Return [x, y] of the center of cell containing provided text 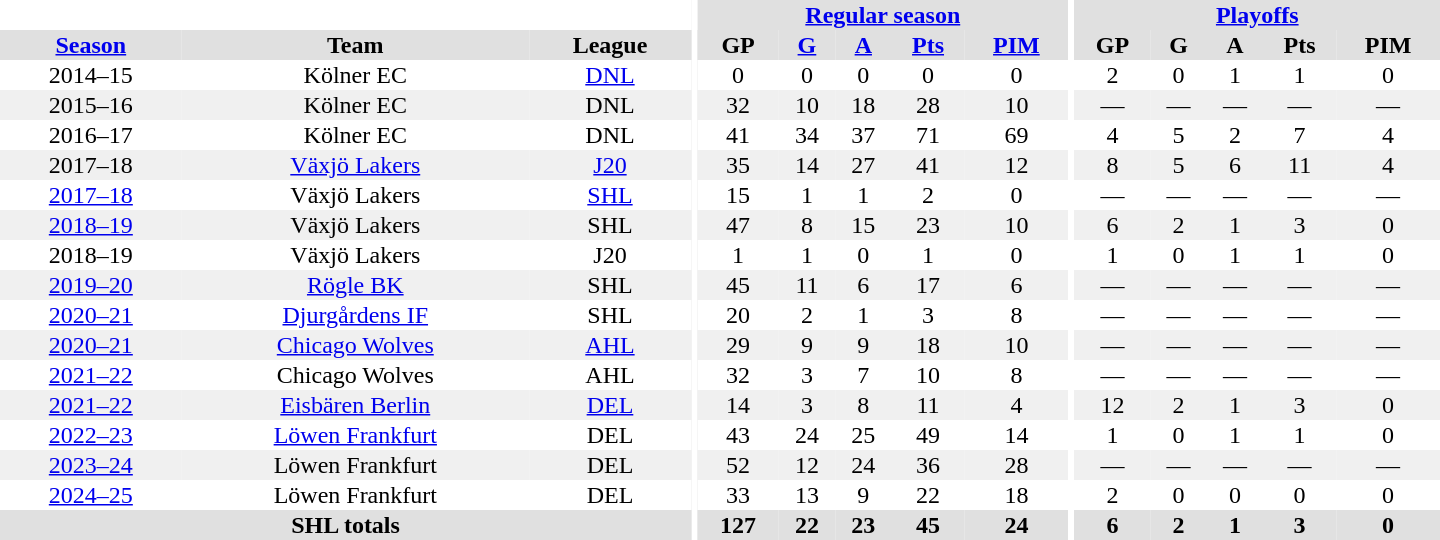
Team [356, 45]
League [610, 45]
Regular season [882, 15]
SHL totals [346, 525]
47 [738, 225]
35 [738, 165]
34 [807, 135]
2019–20 [91, 285]
27 [863, 165]
Rögle BK [356, 285]
52 [738, 465]
Eisbären Berlin [356, 405]
29 [738, 345]
43 [738, 435]
37 [863, 135]
49 [928, 435]
20 [738, 315]
Playoffs [1257, 15]
2015–16 [91, 105]
Djurgårdens IF [356, 315]
2024–25 [91, 495]
2016–17 [91, 135]
13 [807, 495]
2023–24 [91, 465]
2014–15 [91, 75]
17 [928, 285]
25 [863, 435]
69 [1017, 135]
36 [928, 465]
2022–23 [91, 435]
127 [738, 525]
71 [928, 135]
33 [738, 495]
Season [91, 45]
